Detect which cell encompasses the target text, then output its [x, y] center coordinate. 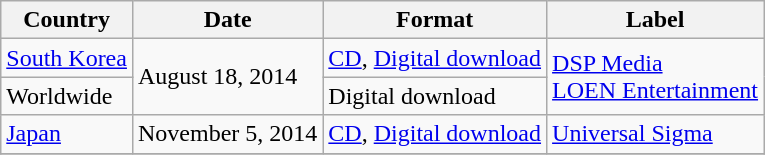
Format [435, 20]
November 5, 2014 [227, 134]
Universal Sigma [656, 134]
Date [227, 20]
Label [656, 20]
August 18, 2014 [227, 77]
Worldwide [67, 96]
Digital download [435, 96]
South Korea [67, 58]
Japan [67, 134]
Country [67, 20]
DSP MediaLOEN Entertainment [656, 77]
